Capture the cell that displays the provided text and extract its [x, y] central coordinate. 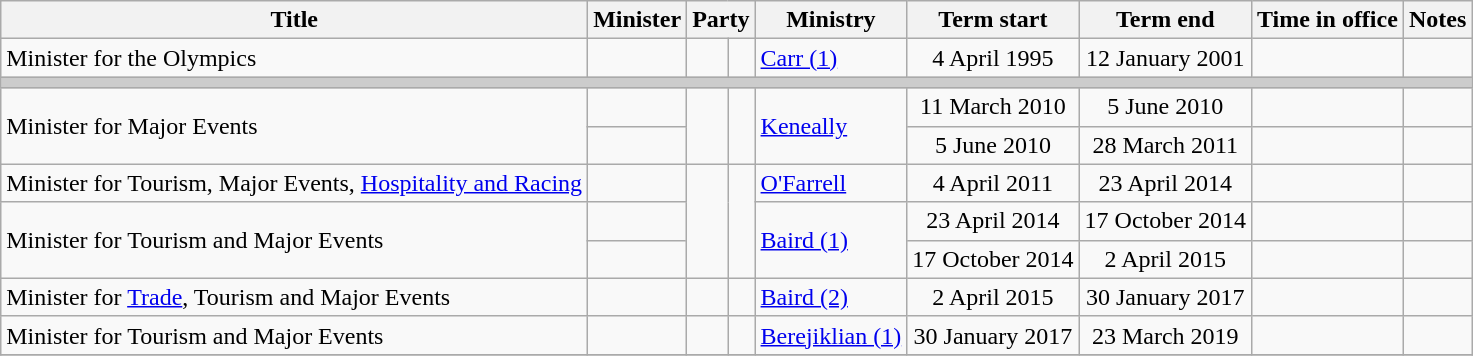
Term end [1165, 20]
Keneally [831, 126]
Time in office [1327, 20]
12 January 2001 [1165, 58]
Notes [1437, 20]
Minister for Major Events [294, 126]
Title [294, 20]
4 April 1995 [993, 58]
28 March 2011 [1165, 145]
Minister for Trade, Tourism and Major Events [294, 297]
O'Farrell [831, 183]
Minister for Tourism, Major Events, Hospitality and Racing [294, 183]
Ministry [831, 20]
Minister [638, 20]
Baird (1) [831, 240]
23 March 2019 [1165, 335]
Term start [993, 20]
11 March 2010 [993, 107]
Baird (2) [831, 297]
4 April 2011 [993, 183]
Party [721, 20]
Berejiklian (1) [831, 335]
Minister for the Olympics [294, 58]
Carr (1) [831, 58]
